Find where the given text appears and provide that cell's center as [x, y] coordinate. 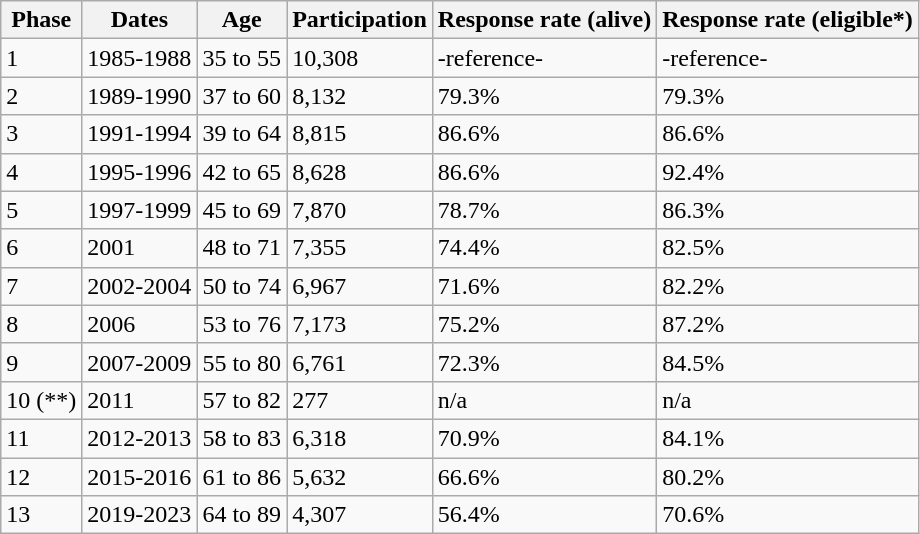
Age [242, 20]
6 [42, 248]
2019-2023 [140, 515]
2007-2009 [140, 362]
74.4% [544, 248]
82.5% [788, 248]
55 to 80 [242, 362]
92.4% [788, 172]
78.7% [544, 210]
72.3% [544, 362]
84.5% [788, 362]
53 to 76 [242, 324]
4 [42, 172]
2011 [140, 400]
35 to 55 [242, 58]
42 to 65 [242, 172]
8,132 [360, 96]
87.2% [788, 324]
61 to 86 [242, 477]
2006 [140, 324]
82.2% [788, 286]
3 [42, 134]
48 to 71 [242, 248]
8,628 [360, 172]
1995-1996 [140, 172]
8 [42, 324]
12 [42, 477]
10 (**) [42, 400]
5 [42, 210]
58 to 83 [242, 438]
37 to 60 [242, 96]
Participation [360, 20]
6,967 [360, 286]
7,870 [360, 210]
71.6% [544, 286]
2001 [140, 248]
56.4% [544, 515]
Response rate (alive) [544, 20]
9 [42, 362]
10,308 [360, 58]
39 to 64 [242, 134]
86.3% [788, 210]
6,318 [360, 438]
2 [42, 96]
1985-1988 [140, 58]
2002-2004 [140, 286]
7,173 [360, 324]
50 to 74 [242, 286]
8,815 [360, 134]
1997-1999 [140, 210]
7,355 [360, 248]
45 to 69 [242, 210]
5,632 [360, 477]
7 [42, 286]
80.2% [788, 477]
6,761 [360, 362]
57 to 82 [242, 400]
70.6% [788, 515]
Dates [140, 20]
64 to 89 [242, 515]
11 [42, 438]
84.1% [788, 438]
1 [42, 58]
277 [360, 400]
1989-1990 [140, 96]
1991-1994 [140, 134]
13 [42, 515]
4,307 [360, 515]
75.2% [544, 324]
66.6% [544, 477]
2012-2013 [140, 438]
Response rate (eligible*) [788, 20]
Phase [42, 20]
70.9% [544, 438]
2015-2016 [140, 477]
